Scan for the cell matching the given text and deliver its (X, Y) coordinate at center. 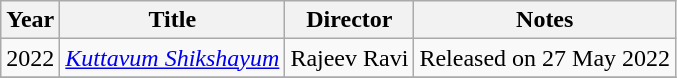
Rajeev Ravi (350, 58)
Director (350, 20)
2022 (30, 58)
Notes (545, 20)
Kuttavum Shikshayum (172, 58)
Title (172, 20)
Released on 27 May 2022 (545, 58)
Year (30, 20)
